Return the [X, Y] coordinate for the center point of the cell that contains the specified text.  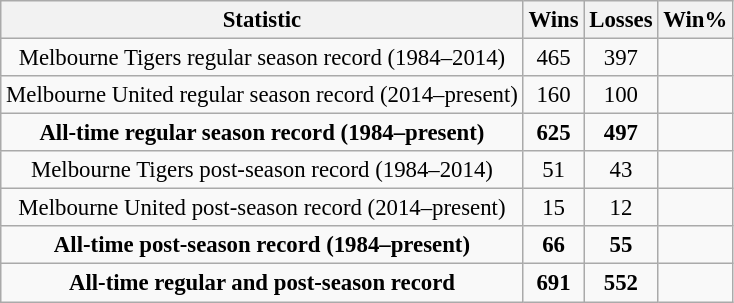
All-time post-season record (1984–present) [262, 245]
55 [621, 245]
All-time regular and post-season record [262, 283]
465 [554, 58]
497 [621, 133]
Melbourne United post-season record (2014–present) [262, 208]
51 [554, 170]
43 [621, 170]
100 [621, 95]
Losses [621, 20]
397 [621, 58]
691 [554, 283]
Melbourne Tigers regular season record (1984–2014) [262, 58]
Win% [696, 20]
All-time regular season record (1984–present) [262, 133]
66 [554, 245]
552 [621, 283]
Wins [554, 20]
625 [554, 133]
Statistic [262, 20]
Melbourne United regular season record (2014–present) [262, 95]
Melbourne Tigers post-season record (1984–2014) [262, 170]
160 [554, 95]
15 [554, 208]
12 [621, 208]
